From the cell containing the given text, extract its center point as [x, y] coordinate. 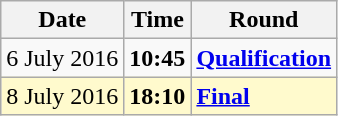
Date [62, 20]
Final [264, 96]
Time [158, 20]
18:10 [158, 96]
10:45 [158, 58]
Qualification [264, 58]
8 July 2016 [62, 96]
Round [264, 20]
6 July 2016 [62, 58]
